Return the (x, y) coordinate for the center point of the cell that contains the specified text.  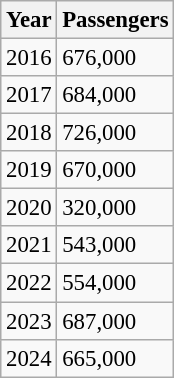
2023 (29, 321)
543,000 (116, 245)
2024 (29, 358)
2018 (29, 133)
687,000 (116, 321)
2020 (29, 208)
2017 (29, 95)
554,000 (116, 283)
2016 (29, 58)
2022 (29, 283)
2021 (29, 245)
2019 (29, 170)
Passengers (116, 20)
676,000 (116, 58)
320,000 (116, 208)
665,000 (116, 358)
Year (29, 20)
726,000 (116, 133)
670,000 (116, 170)
684,000 (116, 95)
